Locate the cell with the specified text and output its (X, Y) center coordinate. 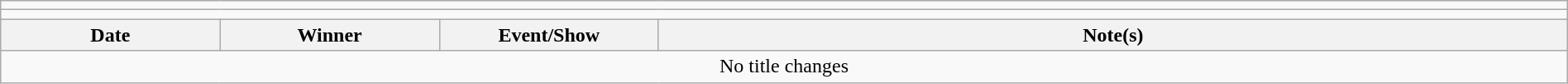
Winner (329, 35)
No title changes (784, 67)
Event/Show (549, 35)
Date (111, 35)
Note(s) (1113, 35)
